From the cell containing the given text, extract its center point as [x, y] coordinate. 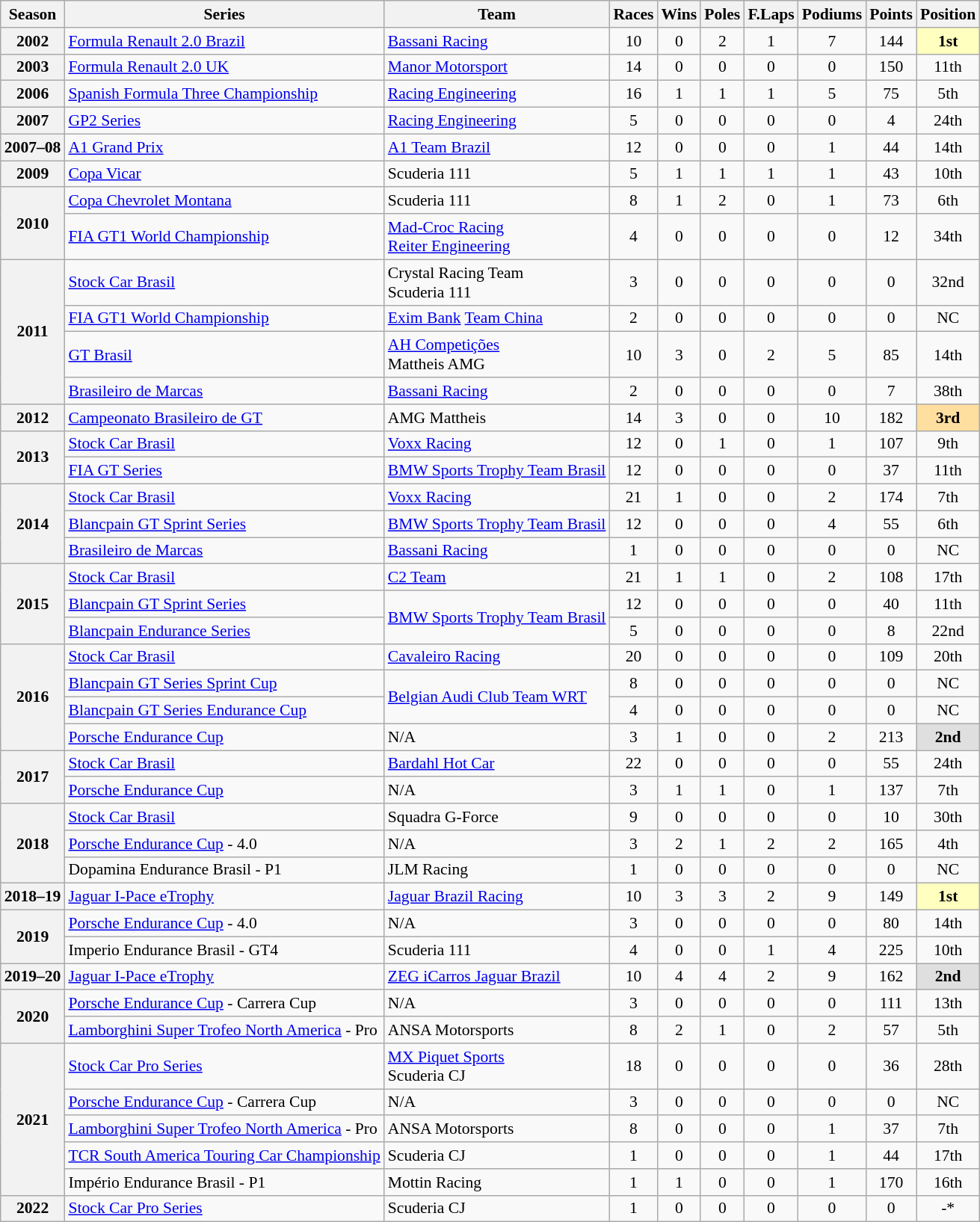
73 [891, 201]
111 [891, 1004]
2018–19 [33, 897]
Blancpain GT Series Sprint Cup [224, 684]
32nd [948, 283]
Bardahl Hot Car [497, 764]
2009 [33, 174]
2013 [33, 457]
A1 Team Brazil [497, 147]
2002 [33, 41]
Blancpain GT Series Endurance Cup [224, 711]
182 [891, 418]
ZEG iCarros Jaguar Brazil [497, 977]
22nd [948, 631]
2018 [33, 843]
2020 [33, 1016]
Formula Renault 2.0 Brazil [224, 41]
149 [891, 897]
213 [891, 737]
57 [891, 1030]
TCR South America Touring Car Championship [224, 1155]
2015 [33, 604]
13th [948, 1004]
107 [891, 444]
Mottin Racing [497, 1182]
36 [891, 1066]
144 [891, 41]
-* [948, 1209]
137 [891, 791]
4th [948, 844]
Copa Vicar [224, 174]
2010 [33, 224]
Campeonato Brasileiro de GT [224, 418]
170 [891, 1182]
GP2 Series [224, 121]
150 [891, 67]
Team [497, 14]
34th [948, 236]
Points [891, 14]
28th [948, 1066]
AMG Mattheis [497, 418]
Mad-Croc RacingReiter Engineering [497, 236]
Crystal Racing TeamScuderia 111 [497, 283]
108 [891, 578]
Imperio Endurance Brasil - GT4 [224, 950]
Races [633, 14]
2014 [33, 525]
A1 Grand Prix [224, 147]
38th [948, 391]
22 [633, 764]
Exim Bank Team China [497, 318]
20 [633, 657]
MX Piquet SportsScuderia CJ [497, 1066]
162 [891, 977]
Position [948, 14]
2003 [33, 67]
174 [891, 498]
80 [891, 924]
20th [948, 657]
Cavaleiro Racing [497, 657]
30th [948, 817]
Blancpain Endurance Series [224, 631]
Manor Motorsport [497, 67]
109 [891, 657]
2022 [33, 1209]
2019 [33, 937]
Squadra G-Force [497, 817]
85 [891, 354]
16th [948, 1182]
2007 [33, 121]
Copa Chevrolet Montana [224, 201]
FIA GT Series [224, 471]
16 [633, 94]
Dopamina Endurance Brasil - P1 [224, 870]
JLM Racing [497, 870]
3rd [948, 418]
2011 [33, 332]
18 [633, 1066]
AH CompetiçõesMattheis AMG [497, 354]
2019–20 [33, 977]
2016 [33, 697]
2017 [33, 777]
C2 Team [497, 578]
Formula Renault 2.0 UK [224, 67]
F.Laps [771, 14]
75 [891, 94]
9th [948, 444]
Poles [722, 14]
40 [891, 604]
Spanish Formula Three Championship [224, 94]
Jaguar Brazil Racing [497, 897]
2021 [33, 1120]
GT Brasil [224, 354]
165 [891, 844]
2012 [33, 418]
2006 [33, 94]
Império Endurance Brasil - P1 [224, 1182]
Wins [679, 14]
Podiums [833, 14]
Series [224, 14]
43 [891, 174]
Belgian Audi Club Team WRT [497, 697]
2007–08 [33, 147]
Season [33, 14]
225 [891, 950]
